Capture the cell that displays the provided text and extract its [X, Y] central coordinate. 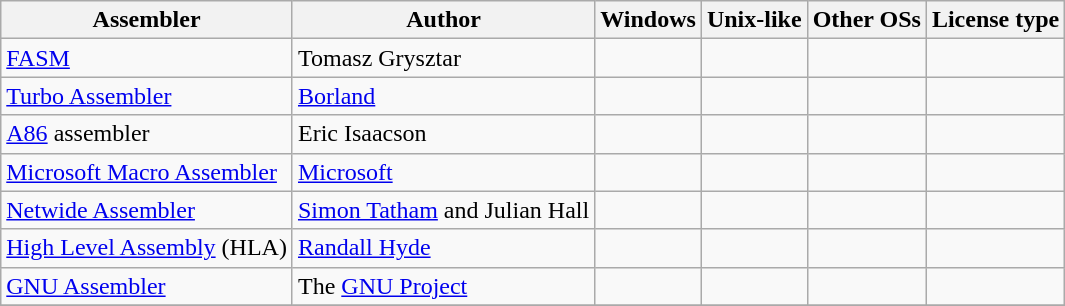
The GNU Project [443, 286]
Windows [648, 20]
Microsoft [443, 172]
High Level Assembly (HLA) [147, 248]
Netwide Assembler [147, 210]
License type [995, 20]
Borland [443, 96]
Turbo Assembler [147, 96]
Other OSs [866, 20]
Unix-like [754, 20]
FASM [147, 58]
Eric Isaacson [443, 134]
Microsoft Macro Assembler [147, 172]
Simon Tatham and Julian Hall [443, 210]
Assembler [147, 20]
Author [443, 20]
GNU Assembler [147, 286]
Randall Hyde [443, 248]
A86 assembler [147, 134]
Tomasz Grysztar [443, 58]
